Capture the cell that displays the provided text and extract its [x, y] central coordinate. 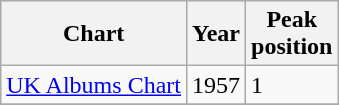
1 [292, 85]
Chart [94, 34]
Peakposition [292, 34]
Year [216, 34]
UK Albums Chart [94, 85]
1957 [216, 85]
